Output the (x, y) coordinate of the center of the cell containing the given text.  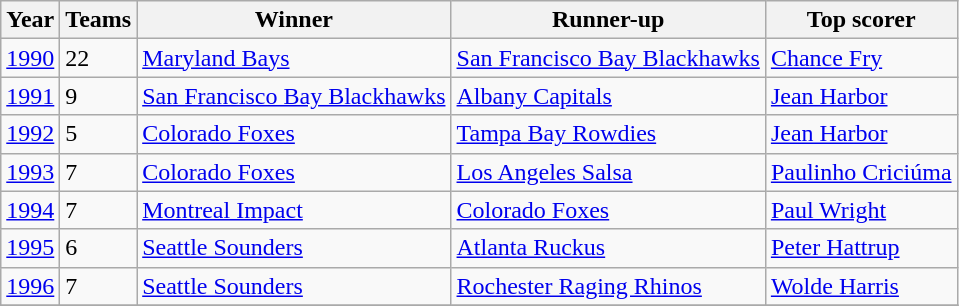
22 (98, 58)
Atlanta Ruckus (608, 248)
5 (98, 134)
Paul Wright (861, 210)
Los Angeles Salsa (608, 172)
Top scorer (861, 20)
Wolde Harris (861, 286)
Teams (98, 20)
Maryland Bays (294, 58)
Rochester Raging Rhinos (608, 286)
1995 (30, 248)
1994 (30, 210)
1990 (30, 58)
Chance Fry (861, 58)
Peter Hattrup (861, 248)
Year (30, 20)
Winner (294, 20)
1991 (30, 96)
Tampa Bay Rowdies (608, 134)
Albany Capitals (608, 96)
Montreal Impact (294, 210)
1996 (30, 286)
9 (98, 96)
Paulinho Criciúma (861, 172)
1992 (30, 134)
Runner-up (608, 20)
6 (98, 248)
1993 (30, 172)
